From the cell containing the given text, extract its center point as [x, y] coordinate. 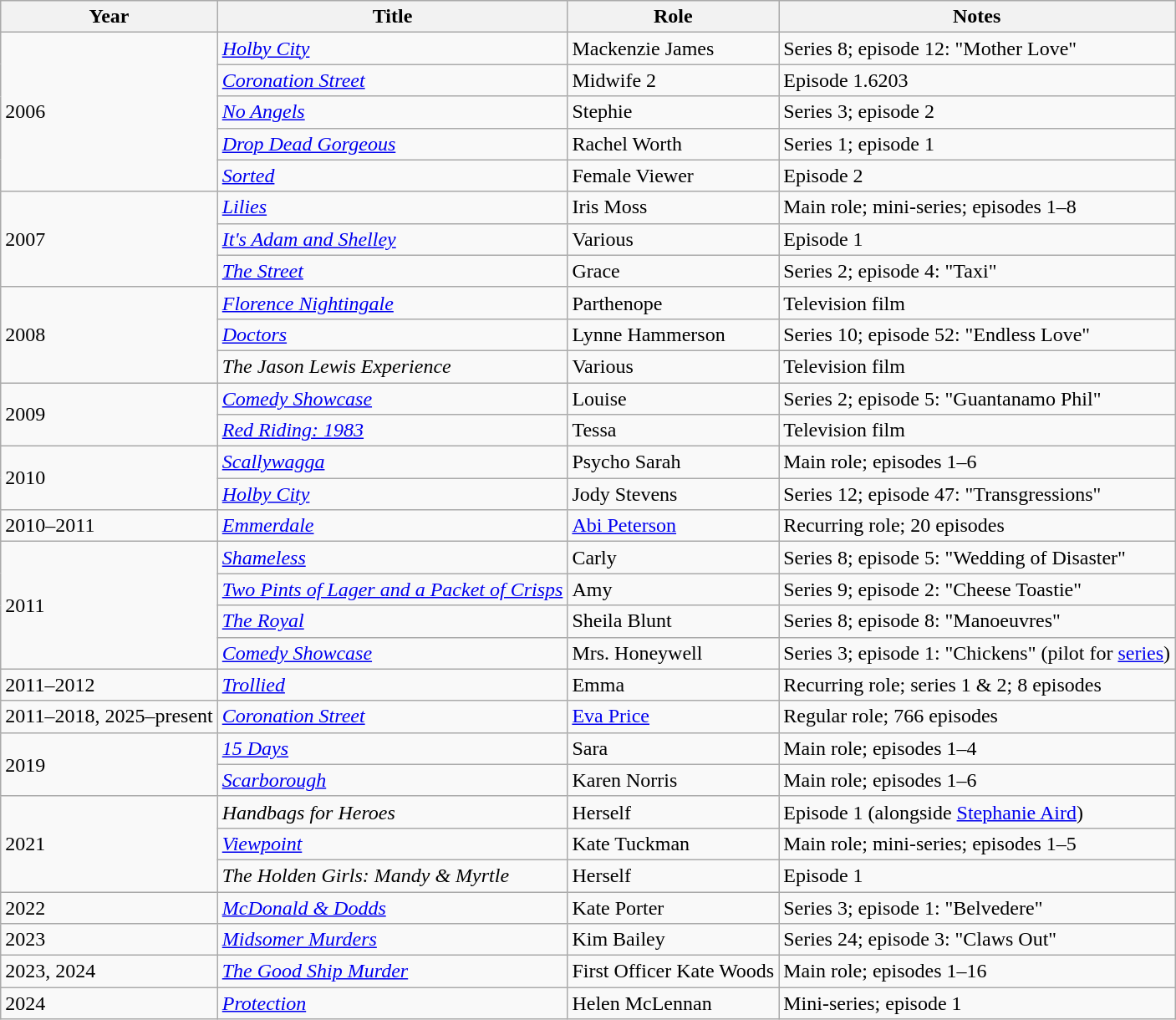
Viewpoint [393, 844]
Series 12; episode 47: "Transgressions" [977, 494]
Helen McLennan [674, 1003]
Emma [674, 685]
Recurring role; 20 episodes [977, 526]
Year [109, 17]
Kim Bailey [674, 940]
Main role; mini-series; episodes 1–5 [977, 844]
2023 [109, 940]
Mrs. Honeywell [674, 653]
Karen Norris [674, 780]
Abi Peterson [674, 526]
Amy [674, 589]
Series 1; episode 1 [977, 144]
Lilies [393, 207]
First Officer Kate Woods [674, 972]
Series 3; episode 1: "Belvedere" [977, 907]
2023, 2024 [109, 972]
Midsomer Murders [393, 940]
Trollied [393, 685]
Series 3; episode 1: "Chickens" (pilot for series) [977, 653]
No Angels [393, 112]
Carly [674, 558]
Series 8; episode 5: "Wedding of Disaster" [977, 558]
Tessa [674, 431]
Series 8; episode 8: "Manoeuvres" [977, 621]
Eva Price [674, 717]
Episode 1.6203 [977, 80]
Series 3; episode 2 [977, 112]
Scallywagga [393, 462]
2007 [109, 239]
Episode 1 (alongside Stephanie Aird) [977, 812]
2009 [109, 415]
Series 10; episode 52: "Endless Love" [977, 334]
The Holden Girls: Mandy & Myrtle [393, 875]
Handbags for Heroes [393, 812]
Grace [674, 271]
2011 [109, 605]
Scarborough [393, 780]
Role [674, 17]
Drop Dead Gorgeous [393, 144]
Regular role; 766 episodes [977, 717]
2010 [109, 478]
Shameless [393, 558]
Psycho Sarah [674, 462]
It's Adam and Shelley [393, 239]
Main role; episodes 1–16 [977, 972]
Florence Nightingale [393, 303]
15 Days [393, 748]
Protection [393, 1003]
The Good Ship Murder [393, 972]
Mini-series; episode 1 [977, 1003]
Series 24; episode 3: "Claws Out" [977, 940]
Series 9; episode 2: "Cheese Toastie" [977, 589]
Emmerdale [393, 526]
Main role; episodes 1–4 [977, 748]
Red Riding: 1983 [393, 431]
2021 [109, 844]
Stephie [674, 112]
Two Pints of Lager and a Packet of Crisps [393, 589]
2024 [109, 1003]
2008 [109, 334]
Doctors [393, 334]
Main role; mini-series; episodes 1–8 [977, 207]
McDonald & Dodds [393, 907]
The Street [393, 271]
Recurring role; series 1 & 2; 8 episodes [977, 685]
Kate Tuckman [674, 844]
Louise [674, 399]
Lynne Hammerson [674, 334]
Title [393, 17]
Female Viewer [674, 176]
Sorted [393, 176]
2022 [109, 907]
2011–2018, 2025–present [109, 717]
Jody Stevens [674, 494]
2006 [109, 112]
Kate Porter [674, 907]
Rachel Worth [674, 144]
Sara [674, 748]
The Jason Lewis Experience [393, 366]
Iris Moss [674, 207]
Notes [977, 17]
The Royal [393, 621]
Mackenzie James [674, 48]
Series 2; episode 4: "Taxi" [977, 271]
2011–2012 [109, 685]
Midwife 2 [674, 80]
2010–2011 [109, 526]
Series 2; episode 5: "Guantanamo Phil" [977, 399]
2019 [109, 764]
Series 8; episode 12: "Mother Love" [977, 48]
Episode 2 [977, 176]
Parthenope [674, 303]
Sheila Blunt [674, 621]
